Search for the cell housing the specified text and yield its (x, y) center coordinate. 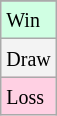
Draw (28, 58)
Loss (28, 96)
Win (28, 20)
